Pinpoint the cell where the given text exists, returning its [x, y] midpoint coordinate. 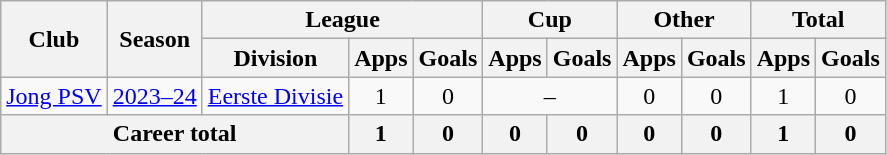
2023–24 [154, 96]
Other [684, 20]
Total [818, 20]
Club [54, 39]
Career total [175, 134]
Eerste Divisie [275, 96]
League [342, 20]
– [550, 96]
Cup [550, 20]
Season [154, 39]
Jong PSV [54, 96]
Division [275, 58]
